Extract the [X, Y] coordinate from the center of the cell holding the provided text.  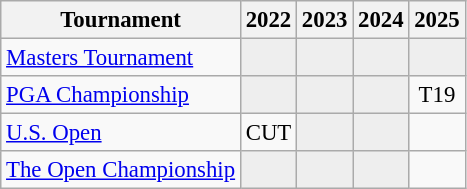
2022 [268, 20]
2025 [437, 20]
U.S. Open [121, 133]
The Open Championship [121, 170]
Masters Tournament [121, 58]
T19 [437, 95]
2024 [381, 20]
CUT [268, 133]
Tournament [121, 20]
2023 [325, 20]
PGA Championship [121, 95]
